Find where the given text appears and provide that cell's center as [x, y] coordinate. 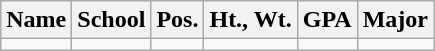
Name [36, 20]
Pos. [178, 20]
School [112, 20]
Ht., Wt. [250, 20]
GPA [327, 20]
Major [395, 20]
